Pinpoint the cell where the given text exists, returning its (X, Y) midpoint coordinate. 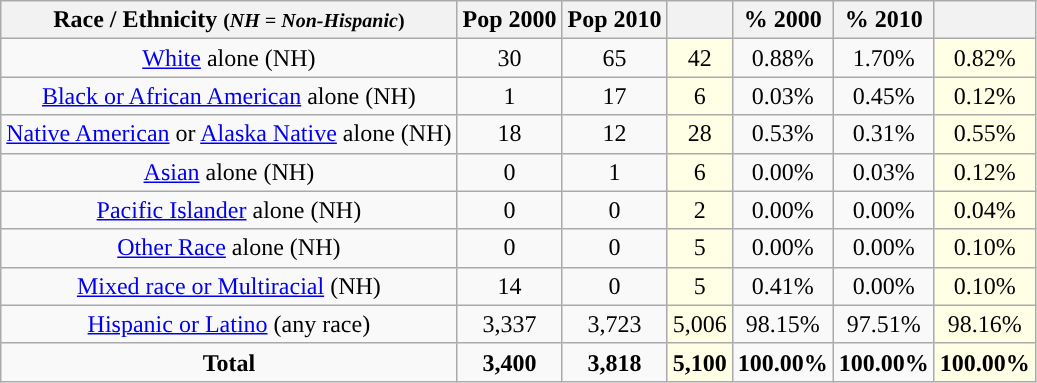
White alone (NH) (229, 58)
3,337 (510, 324)
18 (510, 134)
Hispanic or Latino (any race) (229, 324)
% 2000 (782, 20)
30 (510, 58)
1.70% (884, 58)
Race / Ethnicity (NH = Non-Hispanic) (229, 20)
0.82% (984, 58)
0.55% (984, 134)
5,006 (700, 324)
0.88% (782, 58)
Mixed race or Multiracial (NH) (229, 286)
3,400 (510, 362)
0.04% (984, 210)
Native American or Alaska Native alone (NH) (229, 134)
0.41% (782, 286)
% 2010 (884, 20)
42 (700, 58)
14 (510, 286)
5,100 (700, 362)
Pop 2000 (510, 20)
Other Race alone (NH) (229, 248)
Asian alone (NH) (229, 172)
Black or African American alone (NH) (229, 96)
12 (614, 134)
Total (229, 362)
0.53% (782, 134)
98.15% (782, 324)
97.51% (884, 324)
0.45% (884, 96)
3,723 (614, 324)
17 (614, 96)
Pop 2010 (614, 20)
Pacific Islander alone (NH) (229, 210)
2 (700, 210)
3,818 (614, 362)
28 (700, 134)
98.16% (984, 324)
65 (614, 58)
0.31% (884, 134)
